From the cell containing the given text, extract its center point as (x, y) coordinate. 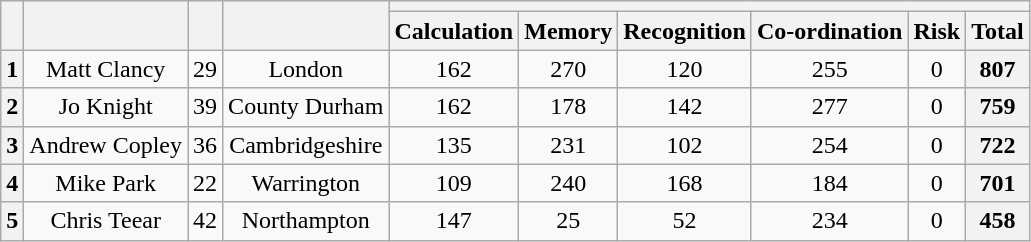
807 (998, 69)
240 (568, 183)
4 (12, 183)
Northampton (306, 221)
147 (454, 221)
168 (685, 183)
458 (998, 221)
Jo Knight (106, 107)
Risk (937, 31)
36 (206, 145)
2 (12, 107)
178 (568, 107)
39 (206, 107)
Mike Park (106, 183)
102 (685, 145)
120 (685, 69)
25 (568, 221)
234 (829, 221)
135 (454, 145)
277 (829, 107)
42 (206, 221)
759 (998, 107)
Calculation (454, 31)
Warrington (306, 183)
Chris Teear (106, 221)
22 (206, 183)
231 (568, 145)
29 (206, 69)
142 (685, 107)
Memory (568, 31)
Recognition (685, 31)
184 (829, 183)
Co-ordination (829, 31)
254 (829, 145)
109 (454, 183)
Matt Clancy (106, 69)
701 (998, 183)
5 (12, 221)
London (306, 69)
255 (829, 69)
Total (998, 31)
1 (12, 69)
County Durham (306, 107)
722 (998, 145)
52 (685, 221)
Cambridgeshire (306, 145)
3 (12, 145)
270 (568, 69)
Andrew Copley (106, 145)
